For the text-containing cell, return its midpoint in [X, Y] coordinate format. 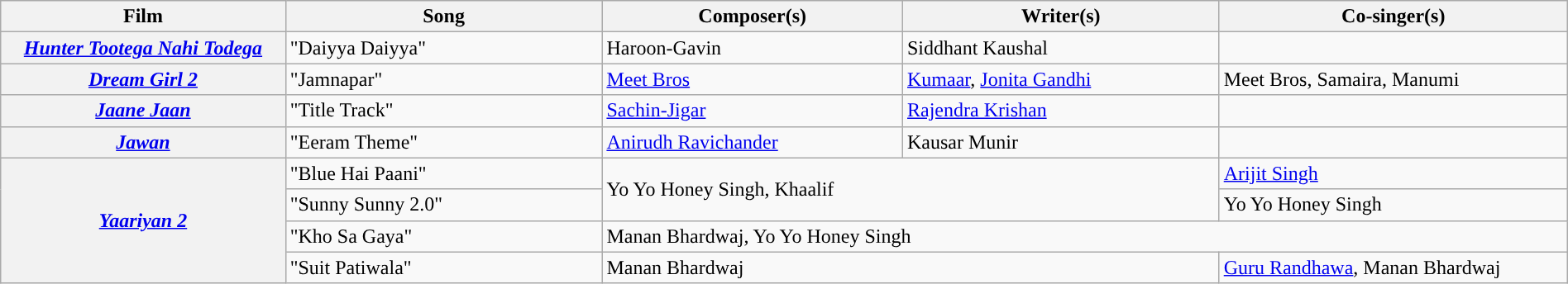
Anirudh Ravichander [753, 142]
Composer(s) [753, 17]
"Blue Hai Paani" [443, 173]
Haroon-Gavin [753, 48]
"Sunny Sunny 2.0" [443, 205]
"Suit Patiwala" [443, 267]
Siddhant Kaushal [1060, 48]
Yaariyan 2 [143, 220]
Dream Girl 2 [143, 79]
Meet Bros [753, 79]
Rajendra Krishan [1060, 111]
Jaane Jaan [143, 111]
Kausar Munir [1060, 142]
"Kho Sa Gaya" [443, 236]
Hunter Tootega Nahi Todega [143, 48]
"Jamnapar" [443, 79]
Yo Yo Honey Singh [1393, 205]
"Title Track" [443, 111]
Arijit Singh [1393, 173]
Kumaar, Jonita Gandhi [1060, 79]
Jawan [143, 142]
Film [143, 17]
"Daiyya Daiyya" [443, 48]
Guru Randhawa, Manan Bhardwaj [1393, 267]
Sachin-Jigar [753, 111]
Meet Bros, Samaira, Manumi [1393, 79]
Co-singer(s) [1393, 17]
Manan Bhardwaj [911, 267]
Writer(s) [1060, 17]
Song [443, 17]
"Eeram Theme" [443, 142]
Yo Yo Honey Singh, Khaalif [911, 189]
Manan Bhardwaj, Yo Yo Honey Singh [1085, 236]
